Find where the given text appears and provide that cell's center as (X, Y) coordinate. 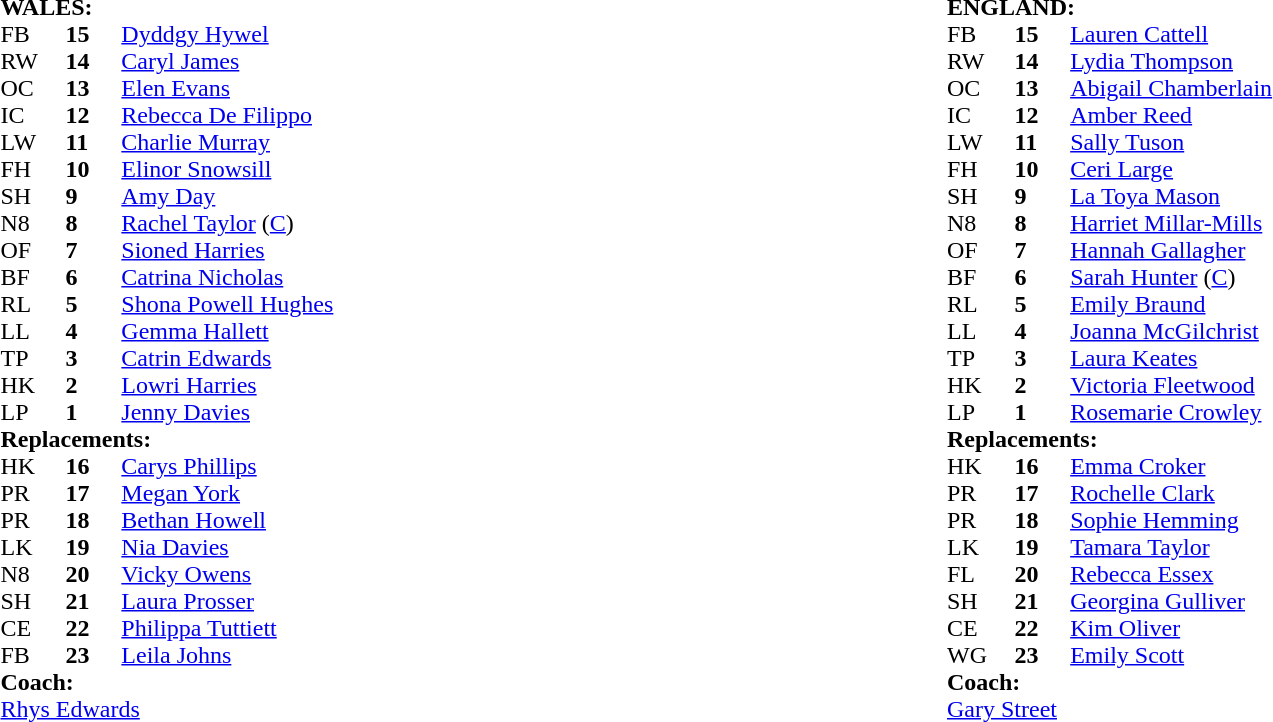
Caryl James (326, 62)
Amy Day (326, 196)
Charlie Murray (326, 142)
Rachel Taylor (C) (326, 224)
Coach: (470, 682)
Lowri Harries (326, 386)
Sioned Harries (326, 250)
Carys Phillips (326, 466)
Replacements: (470, 440)
Rebecca De Filippo (326, 116)
Gemma Hallett (326, 332)
Laura Prosser (326, 602)
Catrin Edwards (326, 358)
Philippa Tuttiett (326, 628)
Bethan Howell (326, 520)
Catrina Nicholas (326, 278)
Megan York (326, 494)
Dyddgy Hywel (326, 34)
Nia Davies (326, 548)
Leila Johns (326, 656)
Vicky Owens (326, 574)
Elen Evans (326, 88)
WG (980, 656)
Jenny Davies (326, 412)
Elinor Snowsill (326, 170)
Shona Powell Hughes (326, 304)
FL (980, 574)
